Detect which cell encompasses the target text, then output its (X, Y) center coordinate. 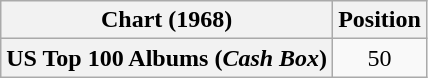
US Top 100 Albums (Cash Box) (167, 58)
Position (380, 20)
Chart (1968) (167, 20)
50 (380, 58)
